From the cell containing the given text, extract its center point as (X, Y) coordinate. 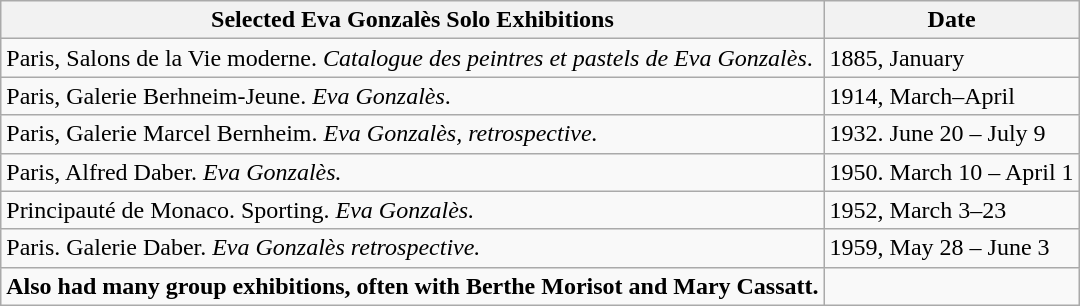
Paris, Galerie Berhneim-Jeune. Eva Gonzalès. (412, 96)
Date (952, 20)
Paris, Galerie Marcel Bernheim. Eva Gonzalès, retrospective. (412, 134)
1932. June 20 – July 9 (952, 134)
1885, January (952, 58)
Paris, Alfred Daber. Eva Gonzalès. (412, 172)
Selected Eva Gonzalès Solo Exhibitions (412, 20)
1952, March 3–23 (952, 210)
Also had many group exhibitions, often with Berthe Morisot and Mary Cassatt. (412, 286)
Paris. Galerie Daber. Eva Gonzalès retrospective. (412, 248)
Paris, Salons de la Vie moderne. Catalogue des peintres et pastels de Eva Gonzalès. (412, 58)
1914, March–April (952, 96)
Principauté de Monaco. Sporting. Eva Gonzalès. (412, 210)
1959, May 28 – June 3 (952, 248)
1950. March 10 – April 1 (952, 172)
